Provide the [x, y] coordinate of the cell's center where the given text is located.  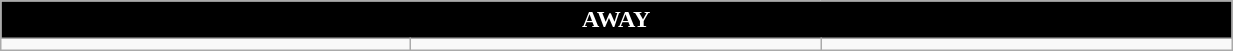
AWAY [616, 20]
